Pinpoint the cell where the given text exists, returning its [x, y] midpoint coordinate. 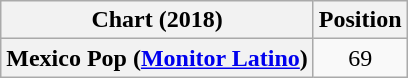
Mexico Pop (Monitor Latino) [158, 58]
69 [360, 58]
Position [360, 20]
Chart (2018) [158, 20]
